From the cell containing the given text, extract its center point as [X, Y] coordinate. 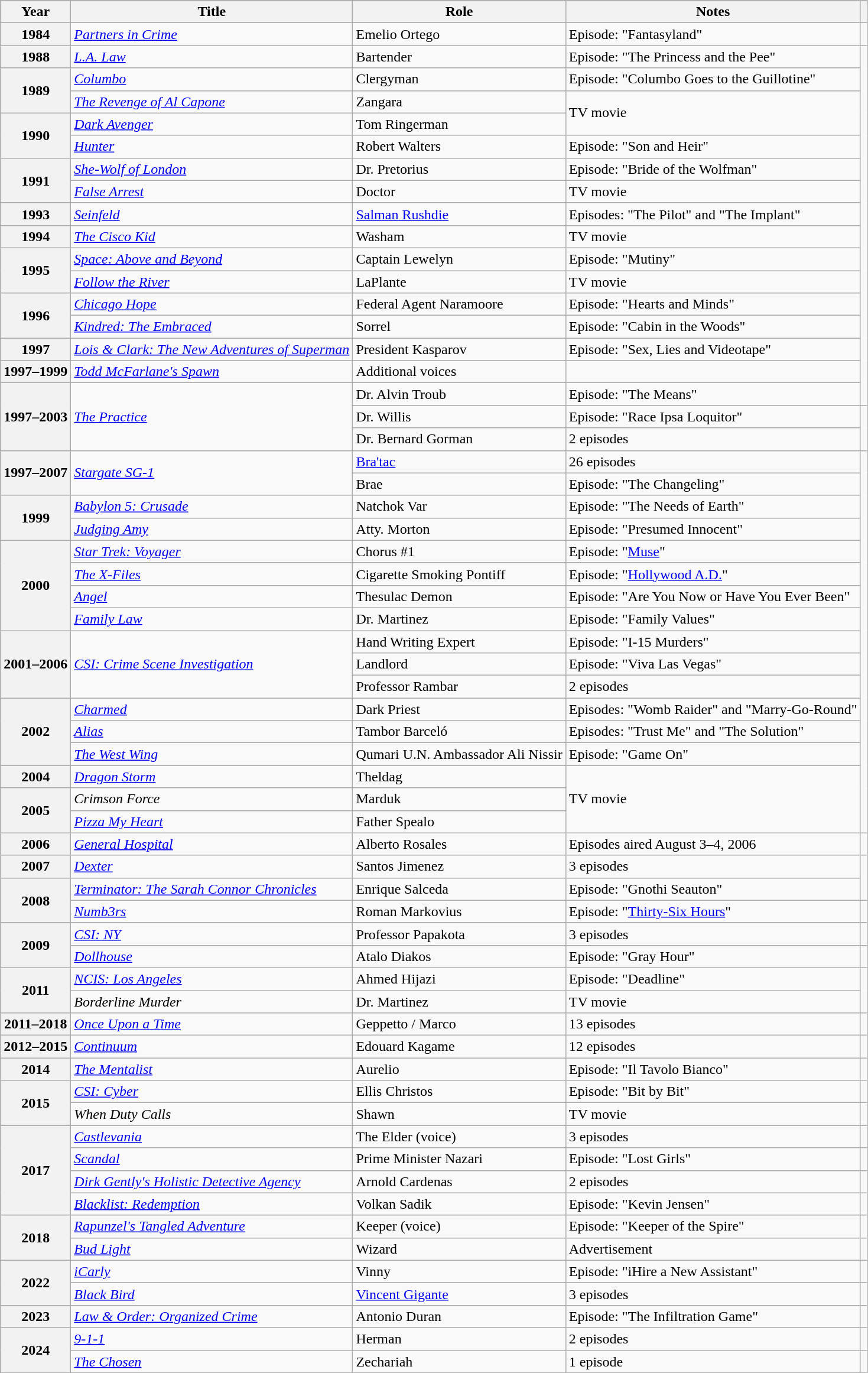
When Duty Calls [212, 1114]
The West Wing [212, 754]
Roman Markovius [459, 911]
False Arrest [212, 191]
Episode: "Sex, Lies and Videotape" [713, 349]
Clergyman [459, 79]
Aurelio [459, 1069]
General Hospital [212, 844]
Episode: "Gnothi Seauton" [713, 889]
Episode: "Kevin Jensen" [713, 1204]
Episodes aired August 3–4, 2006 [713, 844]
Professor Papakota [459, 934]
Once Upon a Time [212, 1024]
2008 [35, 900]
Stargate SG-1 [212, 473]
Ahmed Hijazi [459, 979]
Episode: "Game On" [713, 754]
Family Law [212, 619]
Episode: "Thirty-Six Hours" [713, 911]
Doctor [459, 191]
Episode: "Fantasyland" [713, 34]
Episode: "Presumed Innocent" [713, 529]
Advertisement [713, 1249]
Natchok Var [459, 507]
Antonio Duran [459, 1316]
Episode: "Bit by Bit" [713, 1092]
Dexter [212, 866]
Episode: "The Infiltration Game" [713, 1316]
LaPlante [459, 282]
Babylon 5: Crusade [212, 507]
Continuum [212, 1047]
Role [459, 12]
The Chosen [212, 1361]
Hunter [212, 147]
Bra'tac [459, 462]
Zangara [459, 102]
Law & Order: Organized Crime [212, 1316]
Episode: "Son and Heir" [713, 147]
Episode: "The Needs of Earth" [713, 507]
Columbo [212, 79]
Black Bird [212, 1294]
Geppetto / Marco [459, 1024]
Charmed [212, 709]
Follow the River [212, 282]
Todd McFarlane's Spawn [212, 372]
Dirk Gently's Holistic Detective Agency [212, 1182]
Herman [459, 1339]
Tambor Barceló [459, 732]
Dr. Willis [459, 417]
Keeper (voice) [459, 1226]
Hand Writing Expert [459, 641]
Thesulac Demon [459, 596]
Dragon Storm [212, 777]
2009 [35, 945]
Episode: "Hearts and Minds" [713, 304]
Father Spealo [459, 822]
Santos Jimenez [459, 866]
Episodes: "Womb Raider" and "Marry-Go-Round" [713, 709]
Episode: "Keeper of the Spire" [713, 1226]
Sorrel [459, 327]
Castlevania [212, 1137]
CSI: NY [212, 934]
Atty. Morton [459, 529]
Prime Minister Nazari [459, 1159]
1997–2003 [35, 417]
Captain Lewelyn [459, 259]
Kindred: The Embraced [212, 327]
She-Wolf of London [212, 169]
2015 [35, 1103]
Dr. Alvin Troub [459, 394]
Blacklist: Redemption [212, 1204]
Atalo Diakos [459, 956]
26 episodes [713, 462]
1996 [35, 316]
2014 [35, 1069]
Brae [459, 484]
1990 [35, 135]
Seinfeld [212, 214]
2011–2018 [35, 1024]
iCarly [212, 1271]
Notes [713, 12]
Bud Light [212, 1249]
Episode: "iHire a New Assistant" [713, 1271]
Dark Avenger [212, 124]
Borderline Murder [212, 1002]
Space: Above and Beyond [212, 259]
Zechariah [459, 1361]
1994 [35, 236]
2017 [35, 1170]
Episode: "Il Tavolo Bianco" [713, 1069]
12 episodes [713, 1047]
2001–2006 [35, 664]
CSI: Cyber [212, 1092]
Episode: "Hollywood A.D." [713, 574]
Dollhouse [212, 956]
1999 [35, 518]
1997 [35, 349]
2023 [35, 1316]
Shawn [459, 1114]
2012–2015 [35, 1047]
Episode: "Lost Girls" [713, 1159]
2006 [35, 844]
2018 [35, 1238]
President Kasparov [459, 349]
The Cisco Kid [212, 236]
2000 [35, 585]
Episode: "Viva Las Vegas" [713, 664]
Episode: "Columbo Goes to the Guillotine" [713, 79]
Landlord [459, 664]
Episode: "Mutiny" [713, 259]
2007 [35, 866]
Terminator: The Sarah Connor Chronicles [212, 889]
Washam [459, 236]
13 episodes [713, 1024]
Episode: "Family Values" [713, 619]
The Elder (voice) [459, 1137]
CSI: Crime Scene Investigation [212, 664]
Scandal [212, 1159]
Pizza My Heart [212, 822]
1988 [35, 57]
Tom Ringerman [459, 124]
1991 [35, 180]
1997–1999 [35, 372]
Salman Rushdie [459, 214]
Marduk [459, 799]
Episode: "Deadline" [713, 979]
Edouard Kagame [459, 1047]
2005 [35, 810]
Wizard [459, 1249]
Robert Walters [459, 147]
Partners in Crime [212, 34]
Episodes: "The Pilot" and "The Implant" [713, 214]
Angel [212, 596]
Episode: "Gray Hour" [713, 956]
L.A. Law [212, 57]
Episode: "The Means" [713, 394]
1 episode [713, 1361]
2022 [35, 1283]
Judging Amy [212, 529]
Episodes: "Trust Me" and "The Solution" [713, 732]
2004 [35, 777]
Episode: "Race Ipsa Loquitor" [713, 417]
The Revenge of Al Capone [212, 102]
The Mentalist [212, 1069]
Volkan Sadik [459, 1204]
2011 [35, 990]
Chicago Hope [212, 304]
Alias [212, 732]
Cigarette Smoking Pontiff [459, 574]
Emelio Ortego [459, 34]
1997–2007 [35, 473]
Year [35, 12]
Arnold Cardenas [459, 1182]
Enrique Salceda [459, 889]
Dr. Bernard Gorman [459, 439]
2002 [35, 732]
The Practice [212, 417]
Dark Priest [459, 709]
Episode: "I-15 Murders" [713, 641]
Episode: "Are You Now or Have You Ever Been" [713, 596]
2024 [35, 1350]
Dr. Pretorius [459, 169]
9-1-1 [212, 1339]
Crimson Force [212, 799]
1993 [35, 214]
Vinny [459, 1271]
Bartender [459, 57]
1995 [35, 270]
Additional voices [459, 372]
Lois & Clark: The New Adventures of Superman [212, 349]
Star Trek: Voyager [212, 551]
Professor Rambar [459, 687]
Qumari U.N. Ambassador Ali Nissir [459, 754]
Episode: "Bride of the Wolfman" [713, 169]
Federal Agent Naramoore [459, 304]
Theldag [459, 777]
1984 [35, 34]
1989 [35, 90]
The X-Files [212, 574]
Episode: "Cabin in the Woods" [713, 327]
Episode: "Muse" [713, 551]
Rapunzel's Tangled Adventure [212, 1226]
Title [212, 12]
Ellis Christos [459, 1092]
Alberto Rosales [459, 844]
Chorus #1 [459, 551]
Numb3rs [212, 911]
NCIS: Los Angeles [212, 979]
Episode: "The Princess and the Pee" [713, 57]
Vincent Gigante [459, 1294]
Episode: "The Changeling" [713, 484]
